Scan for the cell matching the given text and deliver its (x, y) coordinate at center. 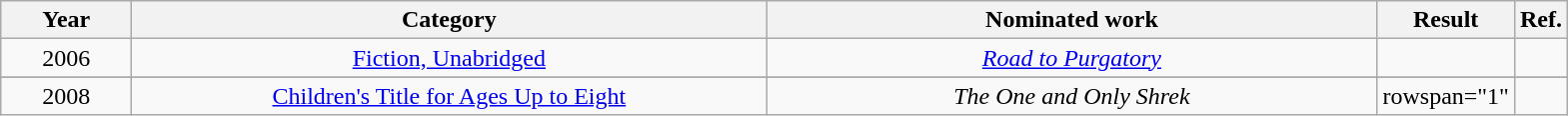
rowspan="1" (1446, 96)
Result (1446, 20)
Fiction, Unabridged (450, 58)
Nominated work (1071, 20)
Ref. (1541, 20)
Category (450, 20)
Road to Purgatory (1071, 58)
2008 (66, 96)
The One and Only Shrek (1071, 96)
2006 (66, 58)
Children's Title for Ages Up to Eight (450, 96)
Year (66, 20)
